Detect which cell encompasses the target text, then output its (x, y) center coordinate. 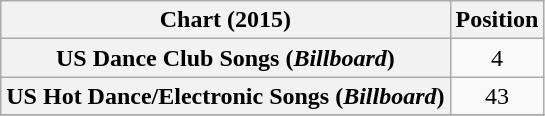
US Dance Club Songs (Billboard) (226, 58)
Chart (2015) (226, 20)
4 (497, 58)
43 (497, 96)
US Hot Dance/Electronic Songs (Billboard) (226, 96)
Position (497, 20)
